Output the (x, y) coordinate of the center of the cell containing the given text.  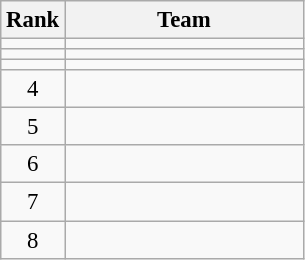
5 (33, 127)
4 (33, 89)
Rank (33, 20)
Team (184, 20)
7 (33, 202)
8 (33, 240)
6 (33, 165)
